Locate the cell with the specified text and output its [X, Y] center coordinate. 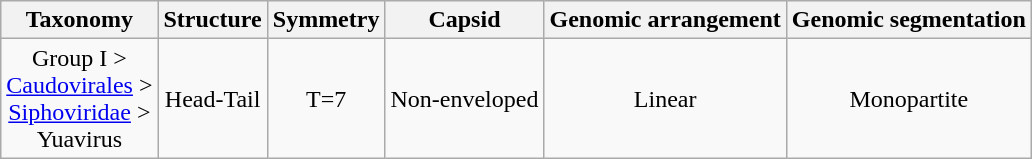
Linear [665, 98]
Symmetry [326, 20]
Monopartite [908, 98]
Taxonomy [80, 20]
Genomic arrangement [665, 20]
Non-enveloped [464, 98]
Group I >Caudovirales >Siphoviridae >Yuavirus [80, 98]
Structure [212, 20]
Genomic segmentation [908, 20]
T=7 [326, 98]
Capsid [464, 20]
Head-Tail [212, 98]
